Pinpoint the cell where the given text exists, returning its (X, Y) midpoint coordinate. 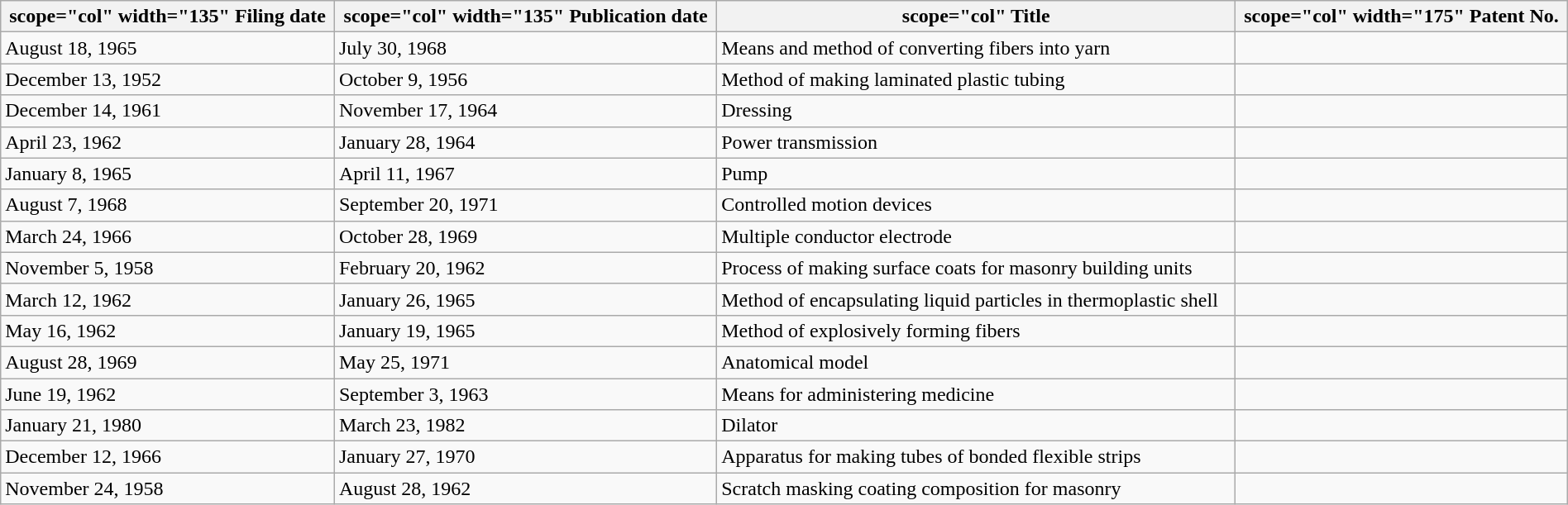
April 23, 1962 (168, 142)
August 18, 1965 (168, 48)
September 20, 1971 (525, 205)
January 8, 1965 (168, 174)
Means for administering medicine (976, 394)
Scratch masking coating composition for masonry (976, 488)
Process of making surface coats for masonry building units (976, 268)
Multiple conductor electrode (976, 236)
May 25, 1971 (525, 362)
October 28, 1969 (525, 236)
August 7, 1968 (168, 205)
December 14, 1961 (168, 111)
April 11, 1967 (525, 174)
February 20, 1962 (525, 268)
August 28, 1962 (525, 488)
March 24, 1966 (168, 236)
June 19, 1962 (168, 394)
November 24, 1958 (168, 488)
Method of encapsulating liquid particles in thermoplastic shell (976, 299)
January 21, 1980 (168, 426)
November 17, 1964 (525, 111)
Means and method of converting fibers into yarn (976, 48)
Dressing (976, 111)
Apparatus for making tubes of bonded flexible strips (976, 457)
Controlled motion devices (976, 205)
Method of explosively forming fibers (976, 331)
July 30, 1968 (525, 48)
December 12, 1966 (168, 457)
October 9, 1956 (525, 79)
September 3, 1963 (525, 394)
Dilator (976, 426)
scope="col" width="135" Publication date (525, 17)
December 13, 1952 (168, 79)
November 5, 1958 (168, 268)
March 12, 1962 (168, 299)
Method of making laminated plastic tubing (976, 79)
March 23, 1982 (525, 426)
August 28, 1969 (168, 362)
May 16, 1962 (168, 331)
Anatomical model (976, 362)
January 28, 1964 (525, 142)
scope="col" width="135" Filing date (168, 17)
January 26, 1965 (525, 299)
Power transmission (976, 142)
January 27, 1970 (525, 457)
scope="col" width="175" Patent No. (1402, 17)
January 19, 1965 (525, 331)
Pump (976, 174)
scope="col" Title (976, 17)
